For the text-containing cell, return its midpoint in (X, Y) coordinate format. 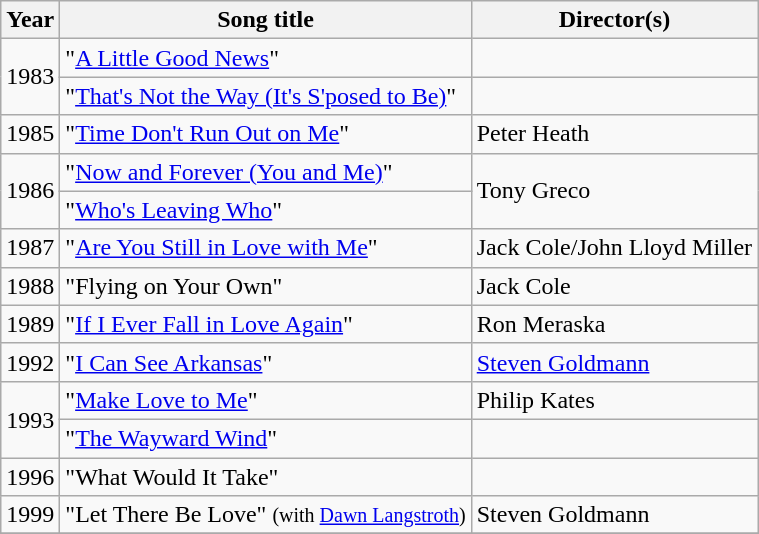
Year (30, 20)
"The Wayward Wind" (266, 438)
Peter Heath (614, 134)
1999 (30, 515)
1992 (30, 362)
"Let There Be Love" (with Dawn Langstroth) (266, 515)
"Make Love to Me" (266, 400)
"I Can See Arkansas" (266, 362)
"Flying on Your Own" (266, 286)
Philip Kates (614, 400)
Jack Cole/John Lloyd Miller (614, 248)
1996 (30, 477)
1986 (30, 191)
Director(s) (614, 20)
"If I Ever Fall in Love Again" (266, 324)
1988 (30, 286)
Ron Meraska (614, 324)
"A Little Good News" (266, 58)
Jack Cole (614, 286)
"Who's Leaving Who" (266, 210)
Tony Greco (614, 191)
"What Would It Take" (266, 477)
"Now and Forever (You and Me)" (266, 172)
1989 (30, 324)
1987 (30, 248)
"Time Don't Run Out on Me" (266, 134)
"Are You Still in Love with Me" (266, 248)
1985 (30, 134)
Song title (266, 20)
"That's Not the Way (It's S'posed to Be)" (266, 96)
1983 (30, 77)
1993 (30, 419)
